Find where the given text appears and provide that cell's center as [x, y] coordinate. 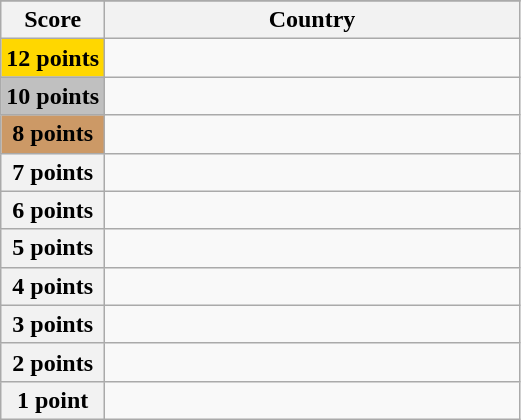
12 points [53, 58]
5 points [53, 248]
4 points [53, 286]
3 points [53, 324]
Country [312, 20]
Score [53, 20]
10 points [53, 96]
1 point [53, 400]
8 points [53, 134]
6 points [53, 210]
2 points [53, 362]
7 points [53, 172]
